Find where the given text appears and provide that cell's center as (X, Y) coordinate. 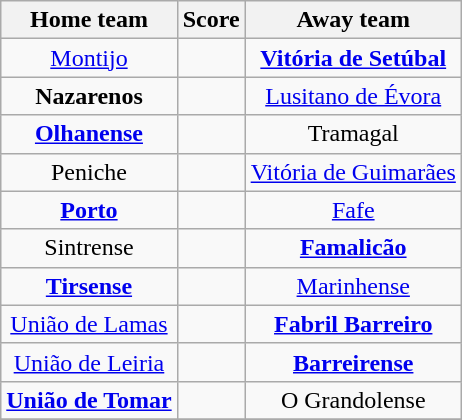
Tramagal (353, 134)
União de Leiria (89, 362)
União de Lamas (89, 324)
Nazarenos (89, 96)
Porto (89, 210)
O Grandolense (353, 400)
Home team (89, 20)
Peniche (89, 172)
Lusitano de Évora (353, 96)
Tirsense (89, 286)
Sintrense (89, 248)
Vitória de Guimarães (353, 172)
Barreirense (353, 362)
Score (211, 20)
Away team (353, 20)
Montijo (89, 58)
Vitória de Setúbal (353, 58)
Famalicão (353, 248)
Fabril Barreiro (353, 324)
Marinhense (353, 286)
Olhanense (89, 134)
União de Tomar (89, 400)
Fafe (353, 210)
